Detect which cell encompasses the target text, then output its [x, y] center coordinate. 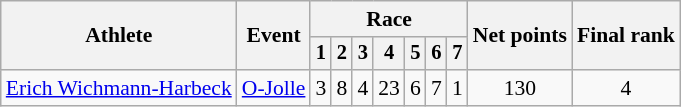
Net points [520, 36]
Athlete [119, 36]
Race [388, 19]
8 [342, 88]
Erich Wichmann-Harbeck [119, 88]
Event [274, 36]
23 [389, 88]
130 [520, 88]
Final rank [626, 36]
O-Jolle [274, 88]
2 [342, 54]
5 [416, 54]
